Extract the [x, y] coordinate from the center of the cell holding the provided text.  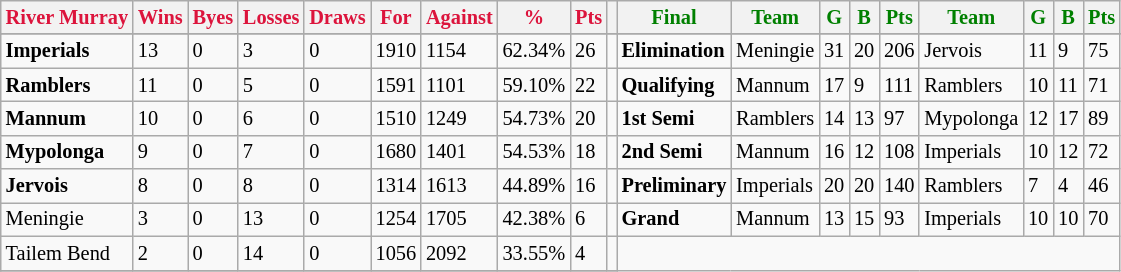
31 [834, 51]
89 [1102, 118]
33.55% [534, 253]
1510 [396, 118]
1st Semi [674, 118]
River Murray [67, 17]
15 [864, 219]
Tailem Bend [67, 253]
Against [460, 17]
1314 [396, 186]
140 [899, 186]
18 [588, 152]
1591 [396, 85]
Final [674, 17]
1154 [460, 51]
1254 [396, 219]
111 [899, 85]
97 [899, 118]
71 [1102, 85]
Elimination [674, 51]
62.34% [534, 51]
Draws [337, 17]
Qualifying [674, 85]
1910 [396, 51]
2nd Semi [674, 152]
1680 [396, 152]
72 [1102, 152]
1613 [460, 186]
54.73% [534, 118]
70 [1102, 219]
93 [899, 219]
22 [588, 85]
75 [1102, 51]
Byes [213, 17]
44.89% [534, 186]
5 [271, 85]
Wins [160, 17]
% [534, 17]
206 [899, 51]
42.38% [534, 219]
26 [588, 51]
59.10% [534, 85]
1401 [460, 152]
46 [1102, 186]
54.53% [534, 152]
1101 [460, 85]
1249 [460, 118]
1056 [396, 253]
108 [899, 152]
1705 [460, 219]
2092 [460, 253]
Grand [674, 219]
Losses [271, 17]
For [396, 17]
2 [160, 253]
Preliminary [674, 186]
